Determine the [X, Y] coordinate at the center of the cell enclosing the given text.  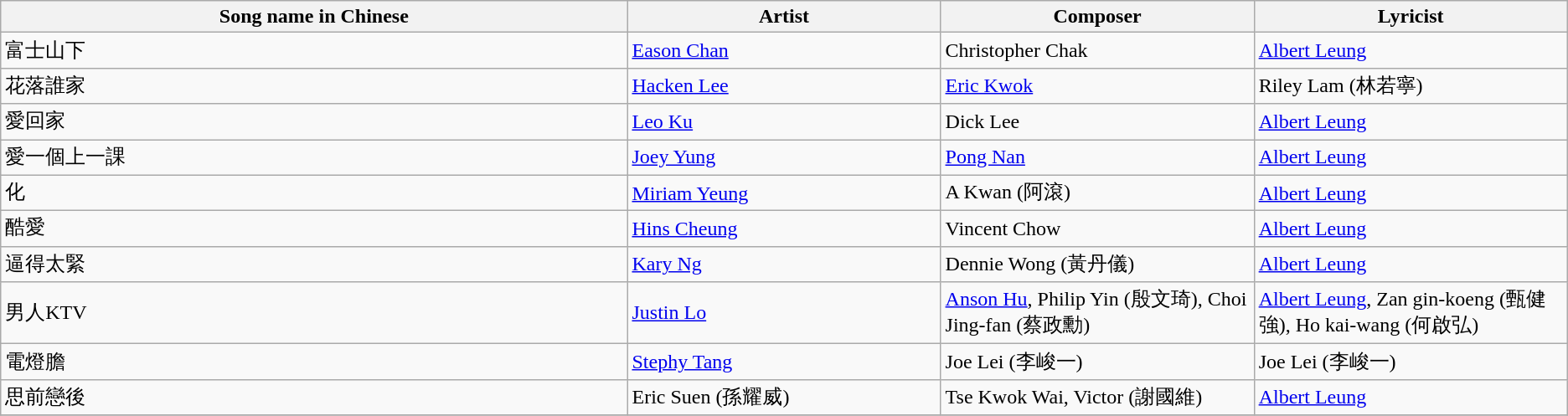
Eric Suen (孫耀威) [784, 397]
Dick Lee [1097, 122]
化 [314, 193]
Dennie Wong (黃丹儀) [1097, 264]
愛一個上一課 [314, 157]
Vincent Chow [1097, 229]
Christopher Chak [1097, 50]
Hins Cheung [784, 229]
A Kwan (阿滾) [1097, 193]
Kary Ng [784, 264]
Justin Lo [784, 313]
富士山下 [314, 50]
Eason Chan [784, 50]
Lyricist [1411, 17]
Leo Ku [784, 122]
Tse Kwok Wai, Victor (謝國維) [1097, 397]
Composer [1097, 17]
花落誰家 [314, 85]
Albert Leung, Zan gin-koeng (甄健強), Ho kai-wang (何啟弘) [1411, 313]
Stephy Tang [784, 362]
Joey Yung [784, 157]
Anson Hu, Philip Yin (殷文琦), Choi Jing-fan (蔡政勳) [1097, 313]
逼得太緊 [314, 264]
Song name in Chinese [314, 17]
愛回家 [314, 122]
Eric Kwok [1097, 85]
Hacken Lee [784, 85]
思前戀後 [314, 397]
Miriam Yeung [784, 193]
電燈膽 [314, 362]
Artist [784, 17]
男人KTV [314, 313]
Riley Lam (林若寧) [1411, 85]
Pong Nan [1097, 157]
酷愛 [314, 229]
